Output the (x, y) coordinate of the center of the cell containing the given text.  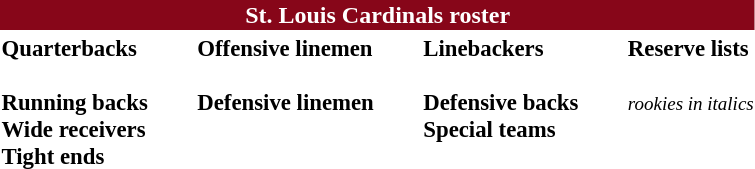
St. Louis Cardinals roster (378, 15)
